Identify which cell holds the provided text, then report its [x, y] central coordinate. 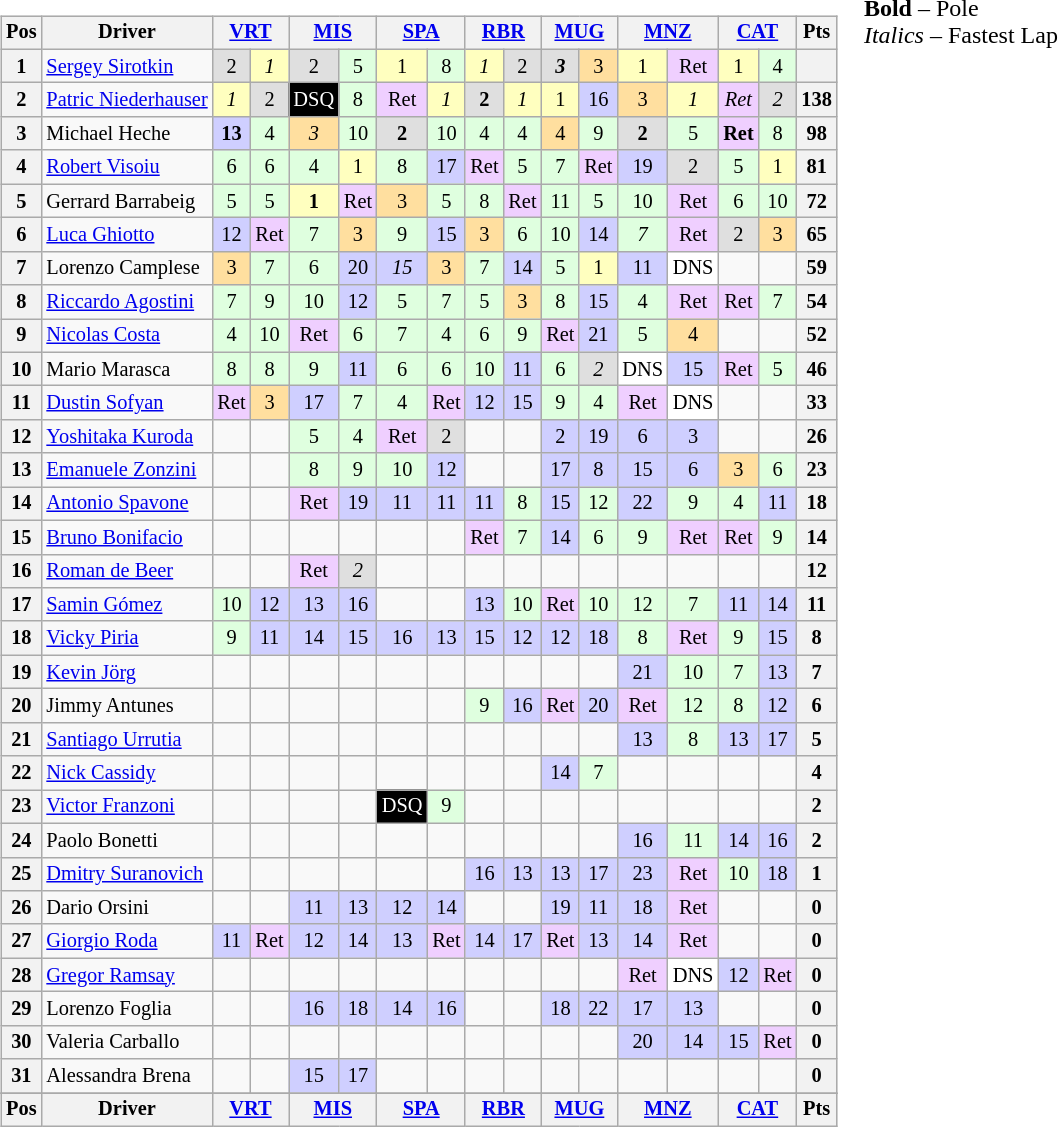
Dmitry Suranovich [126, 874]
Bruno Bonifacio [126, 537]
33 [817, 403]
Kevin Jörg [126, 672]
Michael Heche [126, 134]
Lorenzo Camplese [126, 268]
31 [21, 1076]
Antonio Spavone [126, 504]
Patric Niederhauser [126, 100]
Dario Orsini [126, 908]
25 [21, 874]
59 [817, 268]
Nicolas Costa [126, 336]
Samin Gómez [126, 605]
52 [817, 336]
Gregor Ramsay [126, 975]
Dustin Sofyan [126, 403]
98 [817, 134]
Victor Franzoni [126, 807]
Sergey Sirotkin [126, 66]
Roman de Beer [126, 571]
27 [21, 941]
Emanuele Zonzini [126, 470]
Giorgio Roda [126, 941]
29 [21, 1009]
24 [21, 840]
Vicky Piria [126, 638]
46 [817, 369]
Nick Cassidy [126, 773]
Mario Marasca [126, 369]
65 [817, 235]
138 [817, 100]
Robert Visoiu [126, 167]
Paolo Bonetti [126, 840]
28 [21, 975]
81 [817, 167]
Gerrard Barrabeig [126, 201]
Santiago Urrutia [126, 739]
30 [21, 1042]
72 [817, 201]
Alessandra Brena [126, 1076]
Lorenzo Foglia [126, 1009]
Yoshitaka Kuroda [126, 437]
54 [817, 302]
Riccardo Agostini [126, 302]
Jimmy Antunes [126, 706]
Luca Ghiotto [126, 235]
Valeria Carballo [126, 1042]
